Detect which cell encompasses the target text, then output its [X, Y] center coordinate. 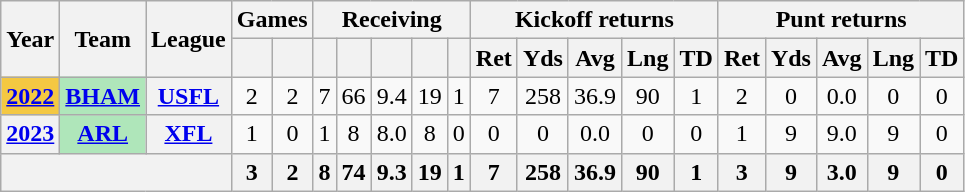
9.3 [392, 172]
USFL [189, 96]
2022 [30, 96]
Kickoff returns [594, 20]
9.0 [842, 134]
9.4 [392, 96]
League [189, 39]
Receiving [392, 20]
ARL [103, 134]
Games [272, 20]
XFL [189, 134]
74 [354, 172]
BHAM [103, 96]
2023 [30, 134]
Team [103, 39]
66 [354, 96]
Punt returns [841, 20]
Year [30, 39]
8.0 [392, 134]
3.0 [842, 172]
